Provide the [x, y] coordinate of the cell's center where the given text is located.  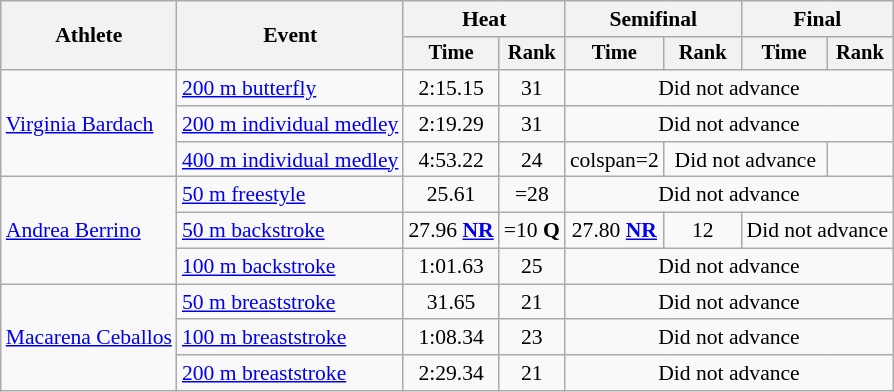
200 m butterfly [290, 88]
Andrea Berrino [89, 230]
Final [817, 19]
Virginia Bardach [89, 124]
2:15.15 [450, 88]
=28 [532, 195]
200 m individual medley [290, 124]
24 [532, 160]
Semifinal [654, 19]
colspan=2 [614, 160]
50 m freestyle [290, 195]
27.80 NR [614, 231]
100 m breaststroke [290, 338]
Event [290, 36]
2:19.29 [450, 124]
1:08.34 [450, 338]
4:53.22 [450, 160]
27.96 NR [450, 231]
=10 Q [532, 231]
2:29.34 [450, 373]
25.61 [450, 195]
1:01.63 [450, 267]
200 m breaststroke [290, 373]
Athlete [89, 36]
400 m individual medley [290, 160]
31.65 [450, 302]
12 [703, 231]
Heat [484, 19]
50 m backstroke [290, 231]
23 [532, 338]
50 m breaststroke [290, 302]
100 m backstroke [290, 267]
Macarena Ceballos [89, 338]
25 [532, 267]
